Pinpoint the cell where the given text exists, returning its [X, Y] midpoint coordinate. 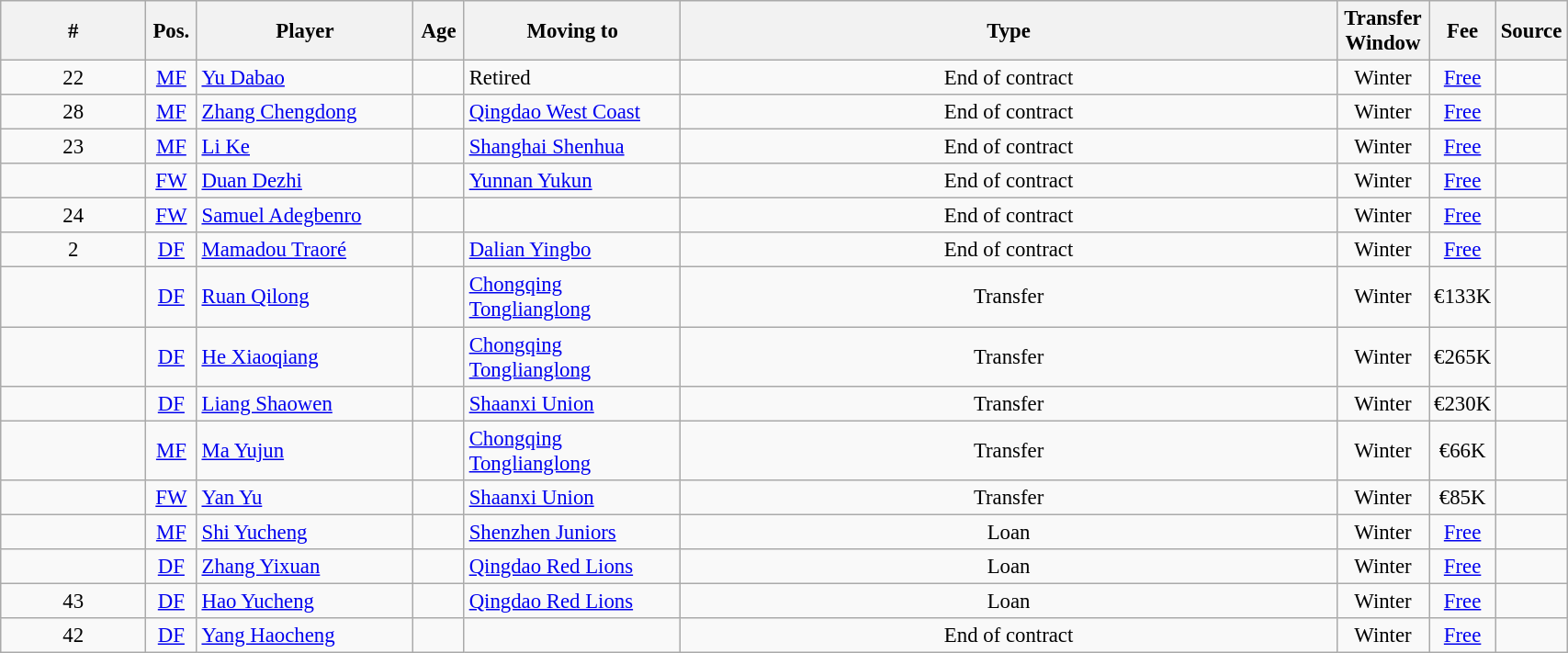
Yunnan Yukun [572, 181]
# [73, 31]
Moving to [572, 31]
2 [73, 251]
€85K [1462, 497]
Retired [572, 78]
Mamadou Traoré [305, 251]
Yang Haocheng [305, 636]
Hao Yucheng [305, 601]
Ruan Qilong [305, 298]
Samuel Adegbenro [305, 216]
Dalian Yingbo [572, 251]
He Xiaoqiang [305, 356]
€230K [1462, 403]
Yan Yu [305, 497]
Li Ke [305, 147]
Liang Shaowen [305, 403]
Zhang Chengdong [305, 112]
Shanghai Shenhua [572, 147]
Pos. [172, 31]
Transfer Window [1383, 31]
Fee [1462, 31]
28 [73, 112]
42 [73, 636]
€66K [1462, 450]
Shi Yucheng [305, 532]
Age [439, 31]
Shenzhen Juniors [572, 532]
22 [73, 78]
43 [73, 601]
€265K [1462, 356]
Qingdao West Coast [572, 112]
Yu Dabao [305, 78]
24 [73, 216]
Player [305, 31]
Zhang Yixuan [305, 567]
Duan Dezhi [305, 181]
23 [73, 147]
€133K [1462, 298]
Ma Yujun [305, 450]
Source [1530, 31]
Type [1009, 31]
